Detect which cell encompasses the target text, then output its (X, Y) center coordinate. 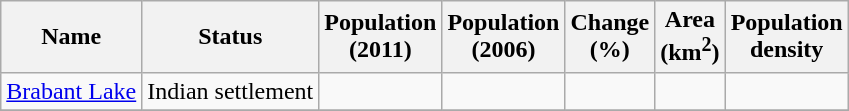
Name (72, 37)
Area(km2) (690, 37)
Populationdensity (786, 37)
Population(2011) (380, 37)
Brabant Lake (72, 91)
Population(2006) (504, 37)
Indian settlement (230, 91)
Change(%) (610, 37)
Status (230, 37)
